Determine the [x, y] coordinate at the center of the cell enclosing the given text.  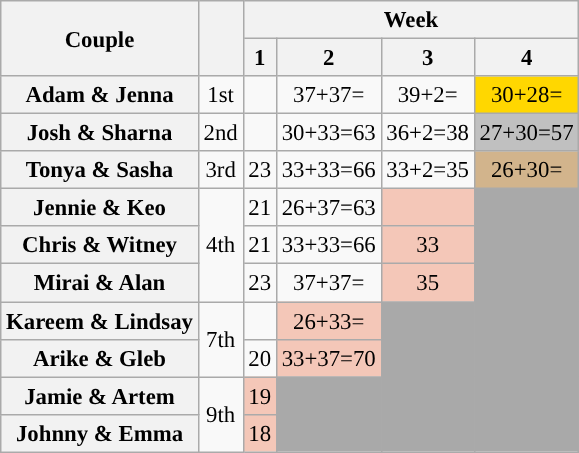
3rd [220, 170]
30+28= [526, 95]
19 [260, 396]
Jamie & Artem [100, 396]
4th [220, 246]
30+33=63 [328, 133]
Couple [100, 38]
26+37=63 [328, 208]
33 [428, 245]
20 [260, 358]
7th [220, 340]
33+37=70 [328, 358]
1 [260, 58]
9th [220, 414]
Tonya & Sasha [100, 170]
35 [428, 283]
4 [526, 58]
26+30= [526, 170]
26+33= [328, 321]
Week [411, 20]
Jennie & Keo [100, 208]
1st [220, 95]
Chris & Witney [100, 245]
2nd [220, 133]
Kareem & Lindsay [100, 321]
27+30=57 [526, 133]
Adam & Jenna [100, 95]
Mirai & Alan [100, 283]
18 [260, 433]
Arike & Gleb [100, 358]
3 [428, 58]
Josh & Sharna [100, 133]
36+2=38 [428, 133]
Johnny & Emma [100, 433]
2 [328, 58]
33+2=35 [428, 170]
39+2= [428, 95]
